Detect which cell encompasses the target text, then output its (x, y) center coordinate. 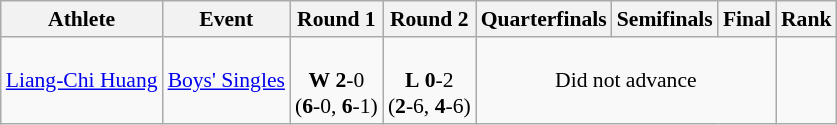
Round 1 (336, 19)
Quarterfinals (544, 19)
Liang-Chi Huang (82, 80)
Round 2 (430, 19)
Rank (806, 19)
Athlete (82, 19)
Boys' Singles (226, 80)
L 0-2 (2-6, 4-6) (430, 80)
Semifinals (665, 19)
Event (226, 19)
W 2-0 (6-0, 6-1) (336, 80)
Final (747, 19)
Did not advance (626, 80)
